Return the [X, Y] coordinate for the center point of the cell that contains the specified text.  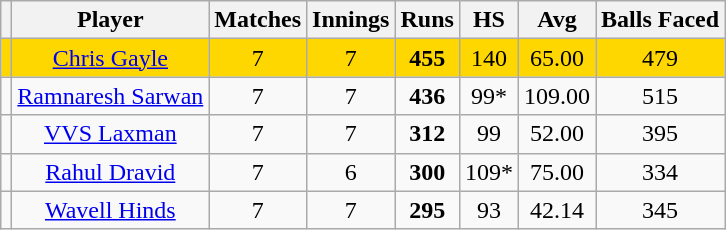
Player [110, 20]
Avg [556, 20]
75.00 [556, 172]
52.00 [556, 134]
334 [660, 172]
42.14 [556, 210]
Chris Gayle [110, 58]
Wavell Hinds [110, 210]
312 [427, 134]
Ramnaresh Sarwan [110, 96]
395 [660, 134]
Matches [258, 20]
109* [488, 172]
455 [427, 58]
479 [660, 58]
436 [427, 96]
6 [351, 172]
345 [660, 210]
HS [488, 20]
109.00 [556, 96]
VVS Laxman [110, 134]
Runs [427, 20]
295 [427, 210]
140 [488, 58]
300 [427, 172]
Balls Faced [660, 20]
99* [488, 96]
Rahul Dravid [110, 172]
515 [660, 96]
65.00 [556, 58]
99 [488, 134]
Innings [351, 20]
93 [488, 210]
